Find where the given text appears and provide that cell's center as (x, y) coordinate. 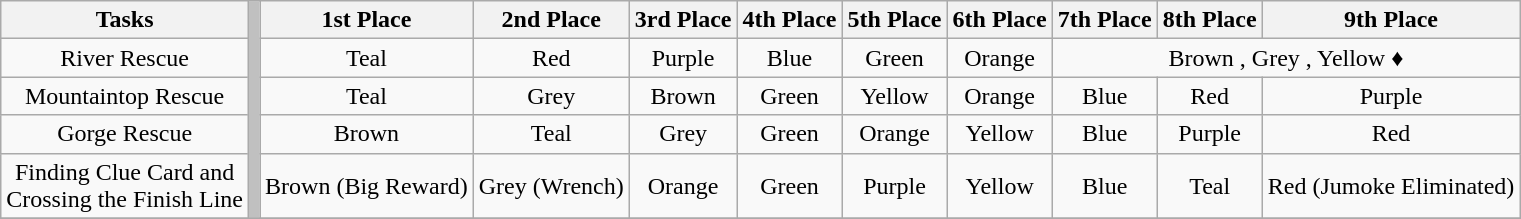
Grey (Wrench) (551, 186)
3rd Place (683, 20)
9th Place (1391, 20)
Brown , Grey , Yellow ♦ (1286, 58)
5th Place (894, 20)
7th Place (1104, 20)
6th Place (1000, 20)
4th Place (790, 20)
8th Place (1210, 20)
Finding Clue Card and Crossing the Finish Line (125, 186)
Red (Jumoke Eliminated) (1391, 186)
1st Place (367, 20)
Gorge Rescue (125, 134)
River Rescue (125, 58)
Mountaintop Rescue (125, 96)
Tasks (125, 20)
Brown (Big Reward) (367, 186)
2nd Place (551, 20)
